Locate the cell with the specified text and output its (x, y) center coordinate. 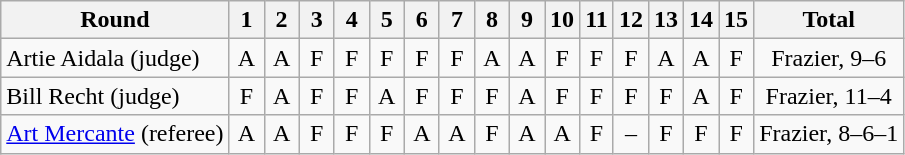
Bill Recht (judge) (115, 96)
7 (456, 20)
8 (492, 20)
3 (316, 20)
5 (386, 20)
Frazier, 9–6 (829, 58)
13 (666, 20)
Frazier, 11–4 (829, 96)
10 (562, 20)
9 (526, 20)
12 (630, 20)
Round (115, 20)
Art Mercante (referee) (115, 134)
Frazier, 8–6–1 (829, 134)
– (630, 134)
6 (422, 20)
1 (246, 20)
Artie Aidala (judge) (115, 58)
Total (829, 20)
15 (736, 20)
4 (352, 20)
14 (700, 20)
2 (282, 20)
11 (597, 20)
